Identify which cell holds the provided text, then report its [X, Y] central coordinate. 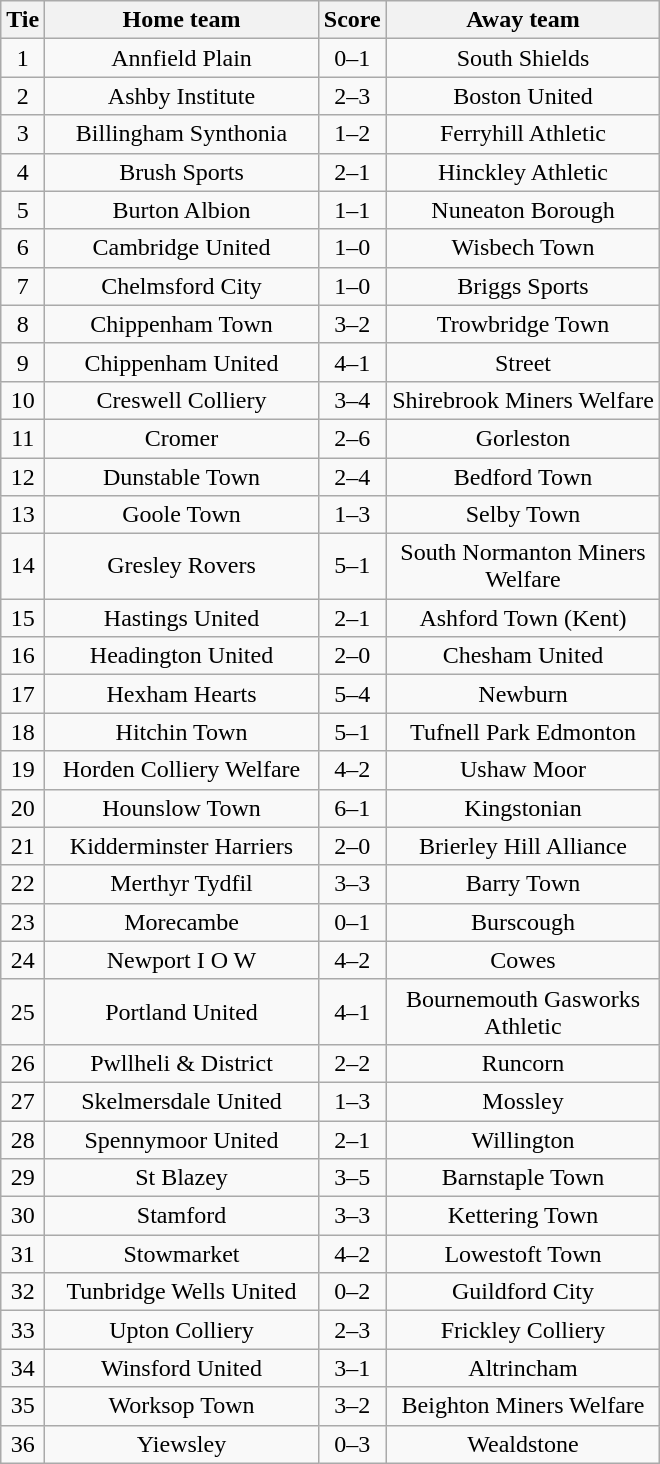
Runcorn [523, 1063]
South Shields [523, 58]
Dunstable Town [182, 477]
Tie [23, 20]
30 [23, 1216]
18 [23, 732]
6 [23, 248]
Lowestoft Town [523, 1254]
28 [23, 1139]
Barry Town [523, 884]
South Normanton Miners Welfare [523, 566]
Cowes [523, 960]
Yiewsley [182, 1444]
Portland United [182, 1012]
Boston United [523, 96]
Bournemouth Gasworks Athletic [523, 1012]
Guildford City [523, 1292]
St Blazey [182, 1178]
2–6 [352, 438]
5 [23, 210]
Ashby Institute [182, 96]
Gresley Rovers [182, 566]
11 [23, 438]
Chippenham United [182, 362]
23 [23, 922]
Upton Colliery [182, 1330]
Hitchin Town [182, 732]
Burton Albion [182, 210]
Wealdstone [523, 1444]
33 [23, 1330]
Cromer [182, 438]
2 [23, 96]
31 [23, 1254]
Shirebrook Miners Welfare [523, 400]
Ferryhill Athletic [523, 134]
Stamford [182, 1216]
Home team [182, 20]
Skelmersdale United [182, 1101]
Bedford Town [523, 477]
5–4 [352, 694]
Briggs Sports [523, 286]
Stowmarket [182, 1254]
Altrincham [523, 1368]
Billingham Synthonia [182, 134]
Hexham Hearts [182, 694]
7 [23, 286]
Chesham United [523, 656]
22 [23, 884]
Beighton Miners Welfare [523, 1406]
35 [23, 1406]
Score [352, 20]
Chelmsford City [182, 286]
36 [23, 1444]
Wisbech Town [523, 248]
3–5 [352, 1178]
Nuneaton Borough [523, 210]
Merthyr Tydfil [182, 884]
27 [23, 1101]
0–2 [352, 1292]
12 [23, 477]
3 [23, 134]
32 [23, 1292]
29 [23, 1178]
Burscough [523, 922]
Tunbridge Wells United [182, 1292]
3–4 [352, 400]
Brush Sports [182, 172]
15 [23, 618]
25 [23, 1012]
Morecambe [182, 922]
Spennymoor United [182, 1139]
Hinckley Athletic [523, 172]
17 [23, 694]
Newburn [523, 694]
Kingstonian [523, 808]
3–1 [352, 1368]
2–2 [352, 1063]
Winsford United [182, 1368]
26 [23, 1063]
1–2 [352, 134]
Brierley Hill Alliance [523, 846]
Kettering Town [523, 1216]
Worksop Town [182, 1406]
0–3 [352, 1444]
4 [23, 172]
20 [23, 808]
Frickley Colliery [523, 1330]
Chippenham Town [182, 324]
Barnstaple Town [523, 1178]
Away team [523, 20]
Hastings United [182, 618]
24 [23, 960]
Creswell Colliery [182, 400]
14 [23, 566]
Annfield Plain [182, 58]
19 [23, 770]
8 [23, 324]
1–1 [352, 210]
Hounslow Town [182, 808]
10 [23, 400]
13 [23, 515]
Ashford Town (Kent) [523, 618]
Cambridge United [182, 248]
16 [23, 656]
Horden Colliery Welfare [182, 770]
Kidderminster Harriers [182, 846]
Pwllheli & District [182, 1063]
Headington United [182, 656]
Goole Town [182, 515]
Tufnell Park Edmonton [523, 732]
Selby Town [523, 515]
Gorleston [523, 438]
34 [23, 1368]
Trowbridge Town [523, 324]
Mossley [523, 1101]
21 [23, 846]
9 [23, 362]
Newport I O W [182, 960]
1 [23, 58]
2–4 [352, 477]
Street [523, 362]
Willington [523, 1139]
6–1 [352, 808]
Ushaw Moor [523, 770]
